Scan for the cell matching the given text and deliver its [X, Y] coordinate at center. 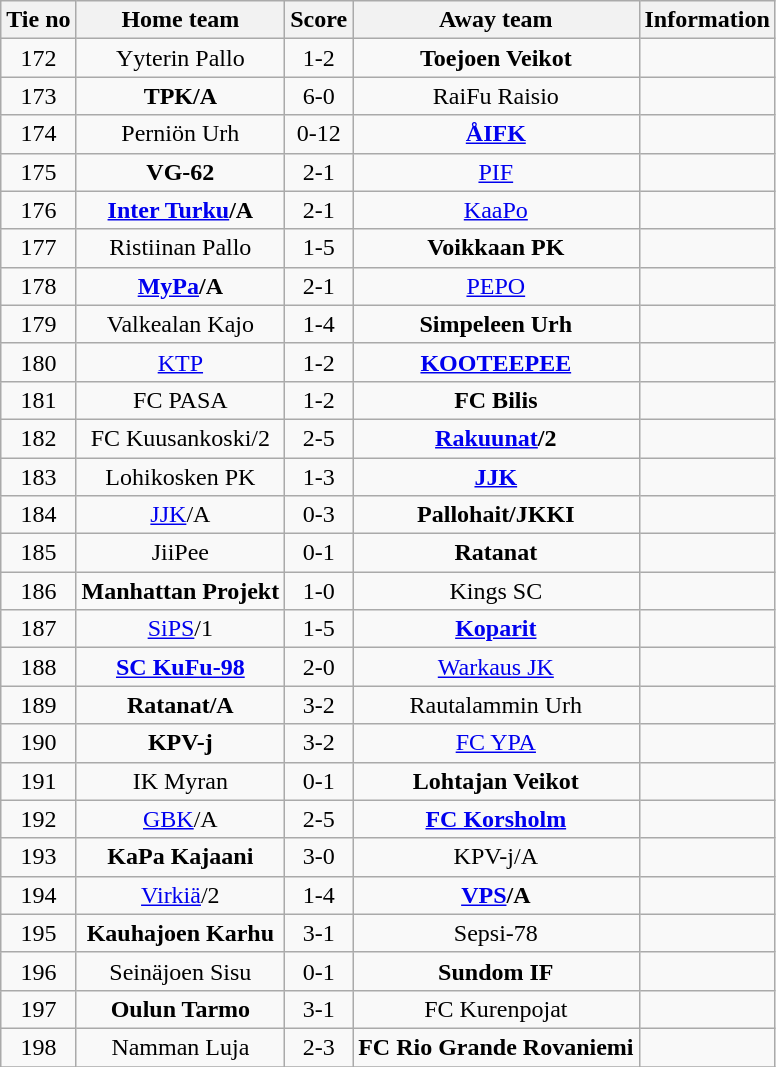
Toejoen Veikot [496, 58]
186 [38, 591]
187 [38, 629]
193 [38, 857]
JJK/A [180, 515]
181 [38, 400]
SiPS/1 [180, 629]
TPK/A [180, 96]
FC Rio Grande Rovaniemi [496, 1047]
KTP [180, 362]
178 [38, 286]
KaaPo [496, 210]
Tie no [38, 20]
SC KuFu-98 [180, 667]
173 [38, 96]
FC Bilis [496, 400]
197 [38, 1009]
FC Kuusankoski/2 [180, 438]
Manhattan Projekt [180, 591]
183 [38, 477]
192 [38, 819]
FC Korsholm [496, 819]
188 [38, 667]
172 [38, 58]
Rakuunat/2 [496, 438]
0-12 [319, 134]
Kings SC [496, 591]
GBK/A [180, 819]
175 [38, 172]
189 [38, 705]
Score [319, 20]
Ratanat [496, 553]
Oulun Tarmo [180, 1009]
PIF [496, 172]
191 [38, 781]
VG-62 [180, 172]
Away team [496, 20]
1-3 [319, 477]
FC YPA [496, 743]
198 [38, 1047]
1-0 [319, 591]
3-0 [319, 857]
Voikkaan PK [496, 248]
182 [38, 438]
176 [38, 210]
IK Myran [180, 781]
Sepsi-78 [496, 933]
JJK [496, 477]
185 [38, 553]
0-3 [319, 515]
Inter Turku/A [180, 210]
Valkealan Kajo [180, 324]
Kauhajoen Karhu [180, 933]
JiiPee [180, 553]
2-0 [319, 667]
Koparit [496, 629]
KPV-j [180, 743]
180 [38, 362]
MyPa/A [180, 286]
ÅIFK [496, 134]
Lohtajan Veikot [496, 781]
195 [38, 933]
KPV-j/A [496, 857]
Namman Luja [180, 1047]
Pallohait/JKKI [496, 515]
2-3 [319, 1047]
184 [38, 515]
Warkaus JK [496, 667]
Ristiinan Pallo [180, 248]
Ratanat/A [180, 705]
Lohikosken PK [180, 477]
VPS/A [496, 895]
190 [38, 743]
174 [38, 134]
Information [707, 20]
Rautalammin Urh [496, 705]
KaPa Kajaani [180, 857]
Virkiä/2 [180, 895]
FC Kurenpojat [496, 1009]
Yyterin Pallo [180, 58]
179 [38, 324]
6-0 [319, 96]
Home team [180, 20]
177 [38, 248]
Simpeleen Urh [496, 324]
FC PASA [180, 400]
194 [38, 895]
KOOTEEPEE [496, 362]
Perniön Urh [180, 134]
Seinäjoen Sisu [180, 971]
Sundom IF [496, 971]
PEPO [496, 286]
RaiFu Raisio [496, 96]
196 [38, 971]
